Output the [X, Y] coordinate of the center of the cell containing the given text.  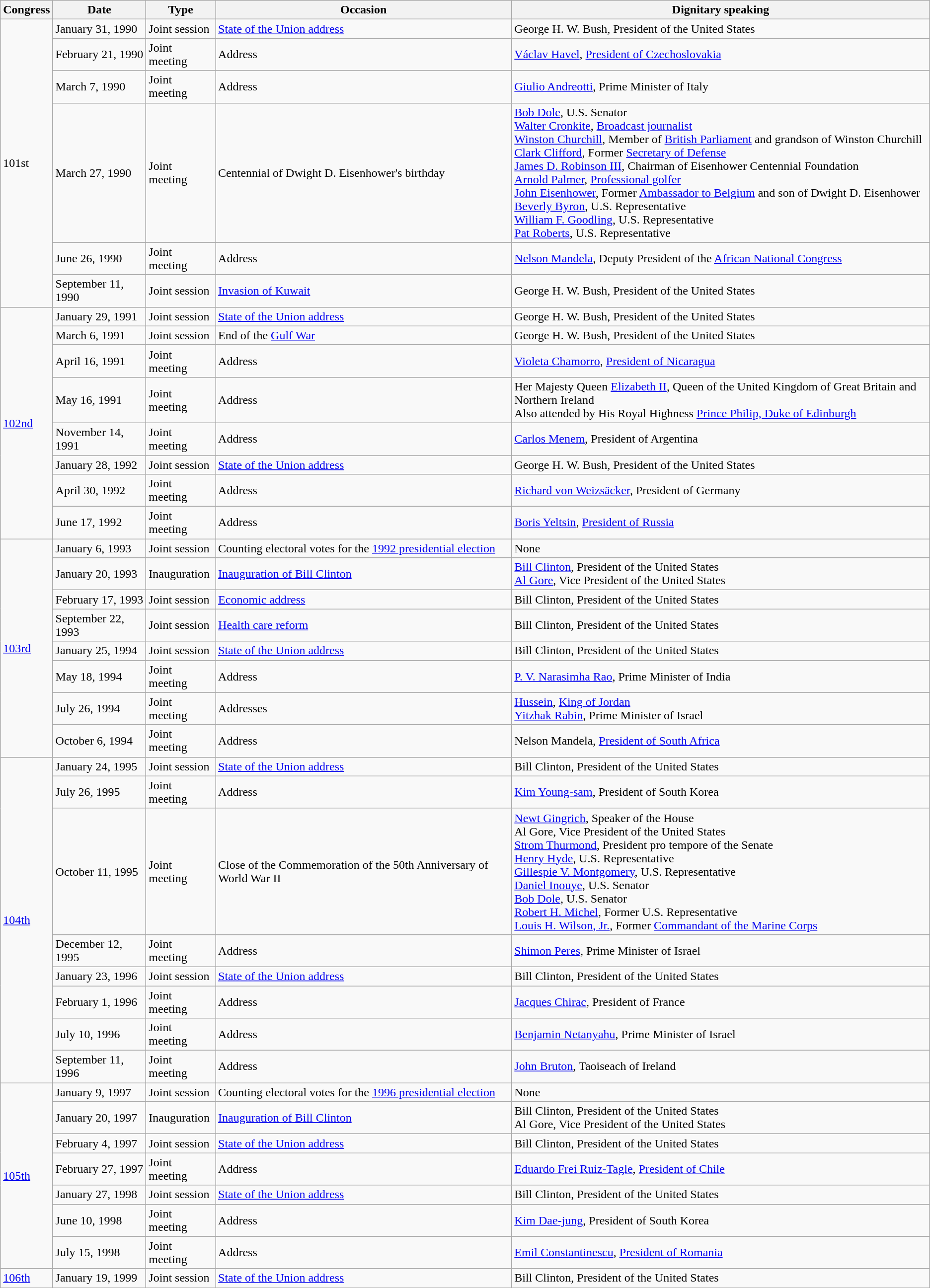
Shimon Peres, Prime Minister of Israel [720, 951]
105th [27, 1176]
Kim Dae-jung, President of South Korea [720, 1220]
Type [181, 10]
November 14, 1991 [99, 439]
Hussein, King of JordanYitzhak Rabin, Prime Minister of Israel [720, 708]
Counting electoral votes for the 1996 presidential election [364, 1092]
February 17, 1993 [99, 600]
Date [99, 10]
September 11, 1990 [99, 291]
Health care reform [364, 625]
January 20, 1993 [99, 574]
Dignitary speaking [720, 10]
July 26, 1995 [99, 792]
April 16, 1991 [99, 361]
Nelson Mandela, Deputy President of the African National Congress [720, 258]
March 7, 1990 [99, 86]
102nd [27, 423]
September 11, 1996 [99, 1067]
Violeta Chamorro, President of Nicaragua [720, 361]
October 11, 1995 [99, 871]
January 28, 1992 [99, 464]
January 24, 1995 [99, 766]
September 22, 1993 [99, 625]
Close of the Commemoration of the 50th Anniversary of World War II [364, 871]
Benjamin Netanyahu, Prime Minister of Israel [720, 1034]
Invasion of Kuwait [364, 291]
May 18, 1994 [99, 677]
October 6, 1994 [99, 741]
Centennial of Dwight D. Eisenhower's birthday [364, 173]
June 17, 1992 [99, 523]
End of the Gulf War [364, 335]
Richard von Weizsäcker, President of Germany [720, 491]
January 25, 1994 [99, 651]
January 29, 1991 [99, 316]
June 10, 1998 [99, 1220]
Congress [27, 10]
Addresses [364, 708]
February 27, 1997 [99, 1169]
July 26, 1994 [99, 708]
January 27, 1998 [99, 1195]
January 20, 1997 [99, 1118]
January 6, 1993 [99, 548]
February 4, 1997 [99, 1143]
Emil Constantinescu, President of Romania [720, 1253]
101st [27, 163]
January 31, 1990 [99, 29]
February 1, 1996 [99, 1001]
Boris Yeltsin, President of Russia [720, 523]
April 30, 1992 [99, 491]
June 26, 1990 [99, 258]
January 19, 1999 [99, 1278]
Economic address [364, 600]
106th [27, 1278]
July 10, 1996 [99, 1034]
February 21, 1990 [99, 55]
Occasion [364, 10]
Václav Havel, President of Czechoslovakia [720, 55]
P. V. Narasimha Rao, Prime Minister of India [720, 677]
Counting electoral votes for the 1992 presidential election [364, 548]
103rd [27, 648]
Nelson Mandela, President of South Africa [720, 741]
May 16, 1991 [99, 400]
John Bruton, Taoiseach of Ireland [720, 1067]
104th [27, 920]
Kim Young-sam, President of South Korea [720, 792]
January 23, 1996 [99, 976]
July 15, 1998 [99, 1253]
December 12, 1995 [99, 951]
January 9, 1997 [99, 1092]
March 27, 1990 [99, 173]
Eduardo Frei Ruiz-Tagle, President of Chile [720, 1169]
Jacques Chirac, President of France [720, 1001]
March 6, 1991 [99, 335]
Giulio Andreotti, Prime Minister of Italy [720, 86]
Carlos Menem, President of Argentina [720, 439]
